Provide the [x, y] coordinate of the cell's center where the given text is located.  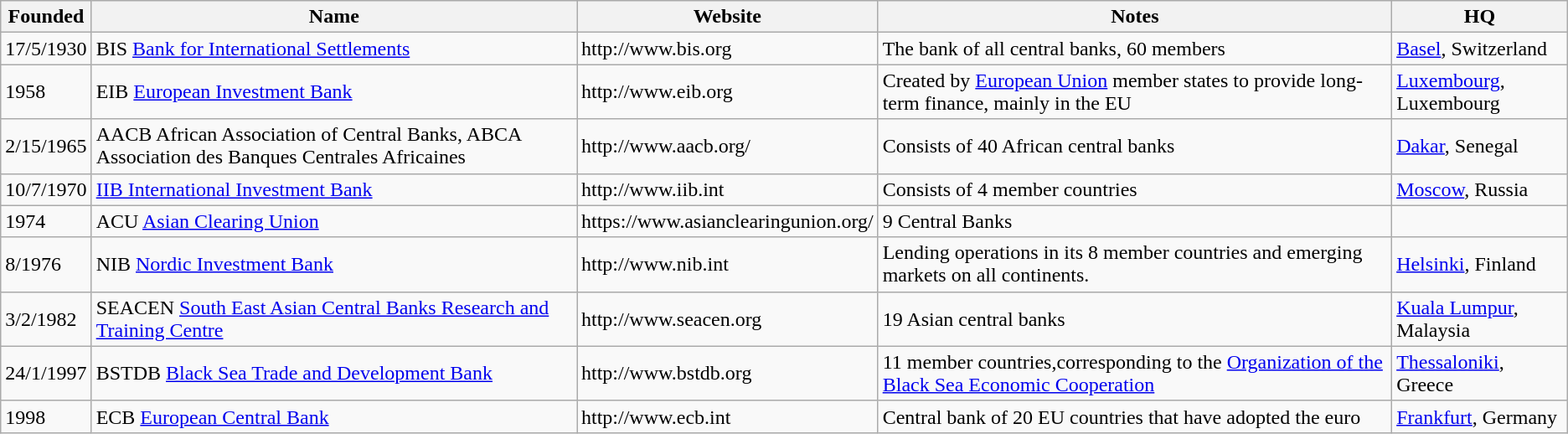
http://www.aacb.org/ [727, 146]
Central bank of 20 EU countries that have adopted the euro [1134, 416]
10/7/1970 [46, 189]
http://www.ecb.int [727, 416]
http://www.seacen.org [727, 318]
BIS Bank for International Settlements [333, 49]
AACB African Association of Central Banks, ABCA Association des Banques Centrales Africaines [333, 146]
Founded [46, 17]
1998 [46, 416]
1974 [46, 221]
Moscow, Russia [1480, 189]
11 member countries,corresponding to the Organization of the Black Sea Economic Cooperation [1134, 374]
3/2/1982 [46, 318]
http://www.iib.int [727, 189]
Lending operations in its 8 member countries and emerging markets on all continents. [1134, 265]
Basel, Switzerland [1480, 49]
Name [333, 17]
9 Central Banks [1134, 221]
BSTDB Black Sea Trade and Development Bank [333, 374]
Frankfurt, Germany [1480, 416]
Thessaloniki, Greece [1480, 374]
Consists of 40 African central banks [1134, 146]
17/5/1930 [46, 49]
http://www.bis.org [727, 49]
SEACEN South East Asian Central Banks Research and Training Centre [333, 318]
The bank of all central banks, 60 members [1134, 49]
ECB European Central Bank [333, 416]
Luxembourg, Luxembourg [1480, 92]
Consists of 4 member countries [1134, 189]
http://www.bstdb.org [727, 374]
19 Asian central banks [1134, 318]
IIB International Investment Bank [333, 189]
ACU Asian Clearing Union [333, 221]
HQ [1480, 17]
2/15/1965 [46, 146]
Kuala Lumpur, Malaysia [1480, 318]
Notes [1134, 17]
24/1/1997 [46, 374]
Created by European Union member states to provide long-term finance, mainly in the EU [1134, 92]
http://www.eib.org [727, 92]
https://www.asianclearingunion.org/ [727, 221]
1958 [46, 92]
Helsinki, Finland [1480, 265]
NIB Nordic Investment Bank [333, 265]
8/1976 [46, 265]
http://www.nib.int [727, 265]
Dakar, Senegal [1480, 146]
Website [727, 17]
EIB European Investment Bank [333, 92]
